Identify which cell holds the provided text, then report its [x, y] central coordinate. 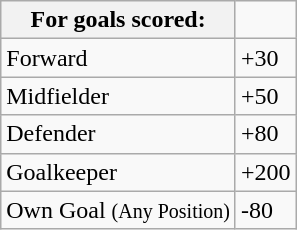
+30 [266, 58]
For goals scored: [118, 20]
+50 [266, 96]
Forward [118, 58]
Midfielder [118, 96]
+200 [266, 172]
Defender [118, 134]
-80 [266, 210]
+80 [266, 134]
Goalkeeper [118, 172]
Own Goal (Any Position) [118, 210]
